From the cell containing the given text, extract its center point as (X, Y) coordinate. 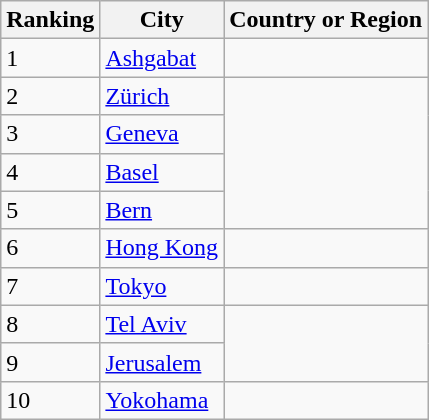
Country or Region (326, 20)
10 (50, 400)
2 (50, 96)
Tel Aviv (162, 324)
Ashgabat (162, 58)
3 (50, 134)
Geneva (162, 134)
Tokyo (162, 286)
Ranking (50, 20)
Jerusalem (162, 362)
9 (50, 362)
Hong Kong (162, 248)
Bern (162, 210)
8 (50, 324)
7 (50, 286)
4 (50, 172)
Basel (162, 172)
5 (50, 210)
6 (50, 248)
Zürich (162, 96)
City (162, 20)
1 (50, 58)
Yokohama (162, 400)
